From the cell containing the given text, extract its center point as (X, Y) coordinate. 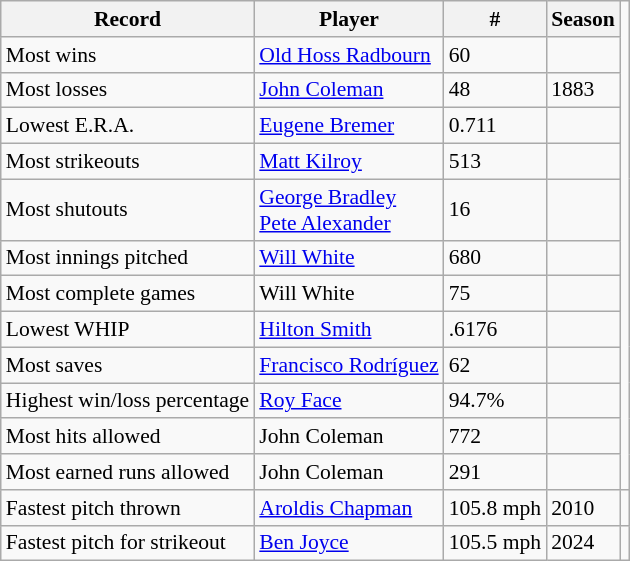
60 (495, 55)
Old Hoss Radbourn (348, 55)
680 (495, 258)
Aroldis Chapman (348, 508)
Season (583, 19)
16 (495, 210)
Matt Kilroy (348, 162)
0.711 (495, 126)
Fastest pitch for strikeout (128, 543)
Most complete games (128, 294)
2024 (583, 543)
Roy Face (348, 401)
.6176 (495, 330)
# (495, 19)
Record (128, 19)
105.8 mph (495, 508)
2010 (583, 508)
Ben Joyce (348, 543)
Francisco Rodríguez (348, 365)
Most hits allowed (128, 437)
Lowest WHIP (128, 330)
Most wins (128, 55)
Most innings pitched (128, 258)
513 (495, 162)
94.7% (495, 401)
Most strikeouts (128, 162)
Player (348, 19)
Lowest E.R.A. (128, 126)
Fastest pitch thrown (128, 508)
75 (495, 294)
Most losses (128, 90)
62 (495, 365)
Most shutouts (128, 210)
105.5 mph (495, 543)
Most earned runs allowed (128, 472)
George BradleyPete Alexander (348, 210)
Hilton Smith (348, 330)
48 (495, 90)
1883 (583, 90)
772 (495, 437)
Most saves (128, 365)
Eugene Bremer (348, 126)
Highest win/loss percentage (128, 401)
291 (495, 472)
